Locate the cell with the specified text and output its [X, Y] center coordinate. 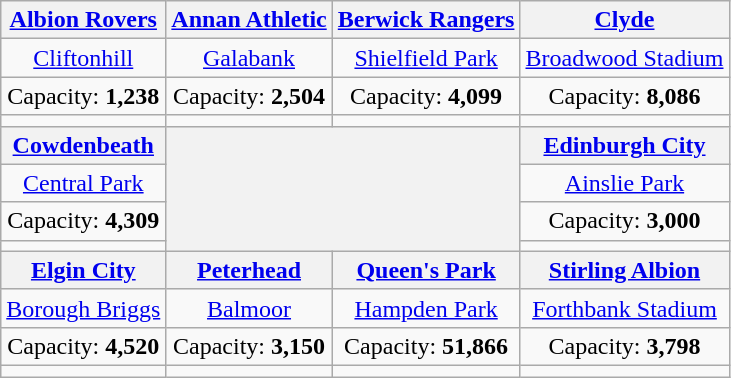
Clyde [624, 20]
Queen's Park [426, 270]
Ainslie Park [624, 183]
Capacity: 4,099 [426, 96]
Central Park [84, 183]
Capacity: 2,504 [249, 96]
Annan Athletic [249, 20]
Borough Briggs [84, 308]
Capacity: 51,866 [426, 346]
Forthbank Stadium [624, 308]
Berwick Rangers [426, 20]
Balmoor [249, 308]
Galabank [249, 58]
Capacity: 8,086 [624, 96]
Shielfield Park [426, 58]
Capacity: 3,000 [624, 221]
Albion Rovers [84, 20]
Capacity: 4,520 [84, 346]
Capacity: 3,150 [249, 346]
Capacity: 3,798 [624, 346]
Cowdenbeath [84, 145]
Peterhead [249, 270]
Cliftonhill [84, 58]
Stirling Albion [624, 270]
Capacity: 4,309 [84, 221]
Hampden Park [426, 308]
Elgin City [84, 270]
Broadwood Stadium [624, 58]
Edinburgh City [624, 145]
Capacity: 1,238 [84, 96]
